Capture the cell that displays the provided text and extract its (X, Y) central coordinate. 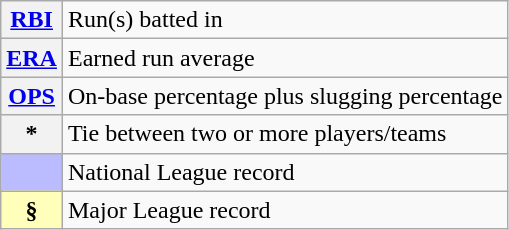
* (32, 134)
ERA (32, 58)
RBI (32, 20)
Tie between two or more players/teams (285, 134)
Earned run average (285, 58)
Run(s) batted in (285, 20)
OPS (32, 96)
National League record (285, 172)
On-base percentage plus slugging percentage (285, 96)
§ (32, 210)
Major League record (285, 210)
